Detect which cell encompasses the target text, then output its (X, Y) center coordinate. 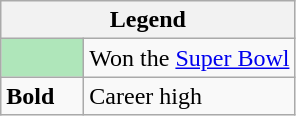
Won the Super Bowl (190, 58)
Career high (190, 96)
Legend (148, 20)
Bold (42, 96)
